Pinpoint the cell where the given text exists, returning its (x, y) midpoint coordinate. 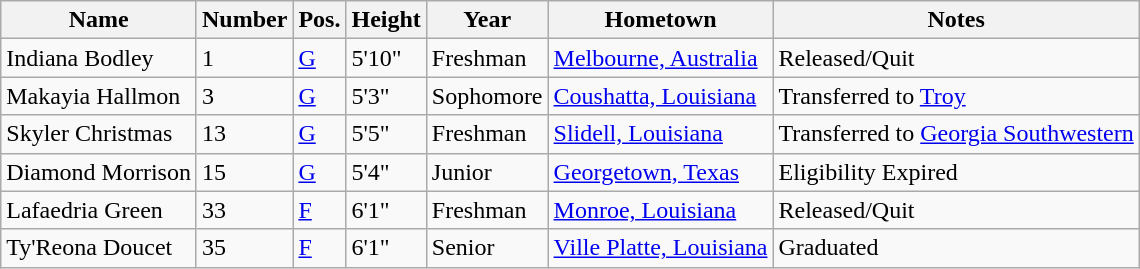
Georgetown, Texas (660, 172)
3 (244, 96)
Diamond Morrison (99, 172)
Pos. (320, 20)
Transferred to Georgia Southwestern (956, 134)
Sophomore (487, 96)
Notes (956, 20)
Ty'Reona Doucet (99, 248)
Slidell, Louisiana (660, 134)
Indiana Bodley (99, 58)
13 (244, 134)
Junior (487, 172)
Ville Platte, Louisiana (660, 248)
33 (244, 210)
5'4" (386, 172)
Eligibility Expired (956, 172)
Melbourne, Australia (660, 58)
Makayia Hallmon (99, 96)
Number (244, 20)
35 (244, 248)
5'3" (386, 96)
5'5" (386, 134)
Skyler Christmas (99, 134)
Senior (487, 248)
Transferred to Troy (956, 96)
Name (99, 20)
Monroe, Louisiana (660, 210)
1 (244, 58)
Coushatta, Louisiana (660, 96)
Height (386, 20)
Graduated (956, 248)
Hometown (660, 20)
5'10" (386, 58)
Lafaedria Green (99, 210)
Year (487, 20)
15 (244, 172)
